Locate the cell with the specified text and output its [X, Y] center coordinate. 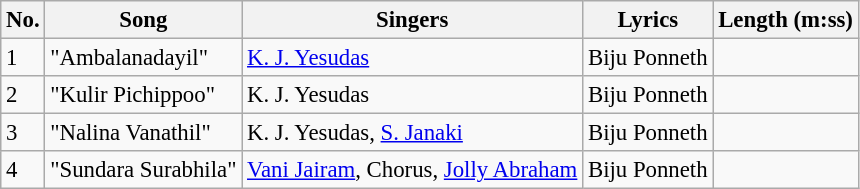
2 [23, 95]
1 [23, 58]
"Nalina Vanathil" [144, 133]
"Sundara Surabhila" [144, 170]
3 [23, 133]
Vani Jairam, Chorus, Jolly Abraham [412, 170]
"Kulir Pichippoo" [144, 95]
Length (m:ss) [786, 20]
Song [144, 20]
K. J. Yesudas, S. Janaki [412, 133]
Lyrics [648, 20]
No. [23, 20]
"Ambalanadayil" [144, 58]
4 [23, 170]
Singers [412, 20]
